Identify which cell holds the provided text, then report its (X, Y) central coordinate. 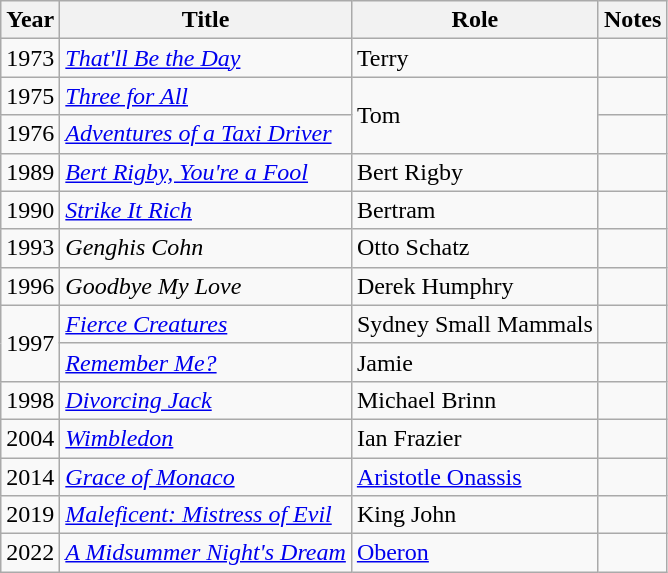
Strike It Rich (206, 210)
Sydney Small Mammals (474, 324)
Remember Me? (206, 362)
Derek Humphry (474, 286)
Jamie (474, 362)
Divorcing Jack (206, 400)
Title (206, 20)
1989 (30, 172)
Year (30, 20)
1998 (30, 400)
Goodbye My Love (206, 286)
Terry (474, 58)
2022 (30, 553)
Three for All (206, 96)
Otto Schatz (474, 248)
Adventures of a Taxi Driver (206, 134)
Ian Frazier (474, 438)
2019 (30, 515)
Fierce Creatures (206, 324)
1973 (30, 58)
King John (474, 515)
Wimbledon (206, 438)
2014 (30, 477)
1996 (30, 286)
1976 (30, 134)
Oberon (474, 553)
Bertram (474, 210)
Bert Rigby (474, 172)
Grace of Monaco (206, 477)
Aristotle Onassis (474, 477)
1997 (30, 343)
That'll Be the Day (206, 58)
Michael Brinn (474, 400)
A Midsummer Night's Dream (206, 553)
Maleficent: Mistress of Evil (206, 515)
Genghis Cohn (206, 248)
Notes (632, 20)
1975 (30, 96)
1990 (30, 210)
Bert Rigby, You're a Fool (206, 172)
Role (474, 20)
2004 (30, 438)
1993 (30, 248)
Tom (474, 115)
